Pinpoint the cell where the given text exists, returning its [X, Y] midpoint coordinate. 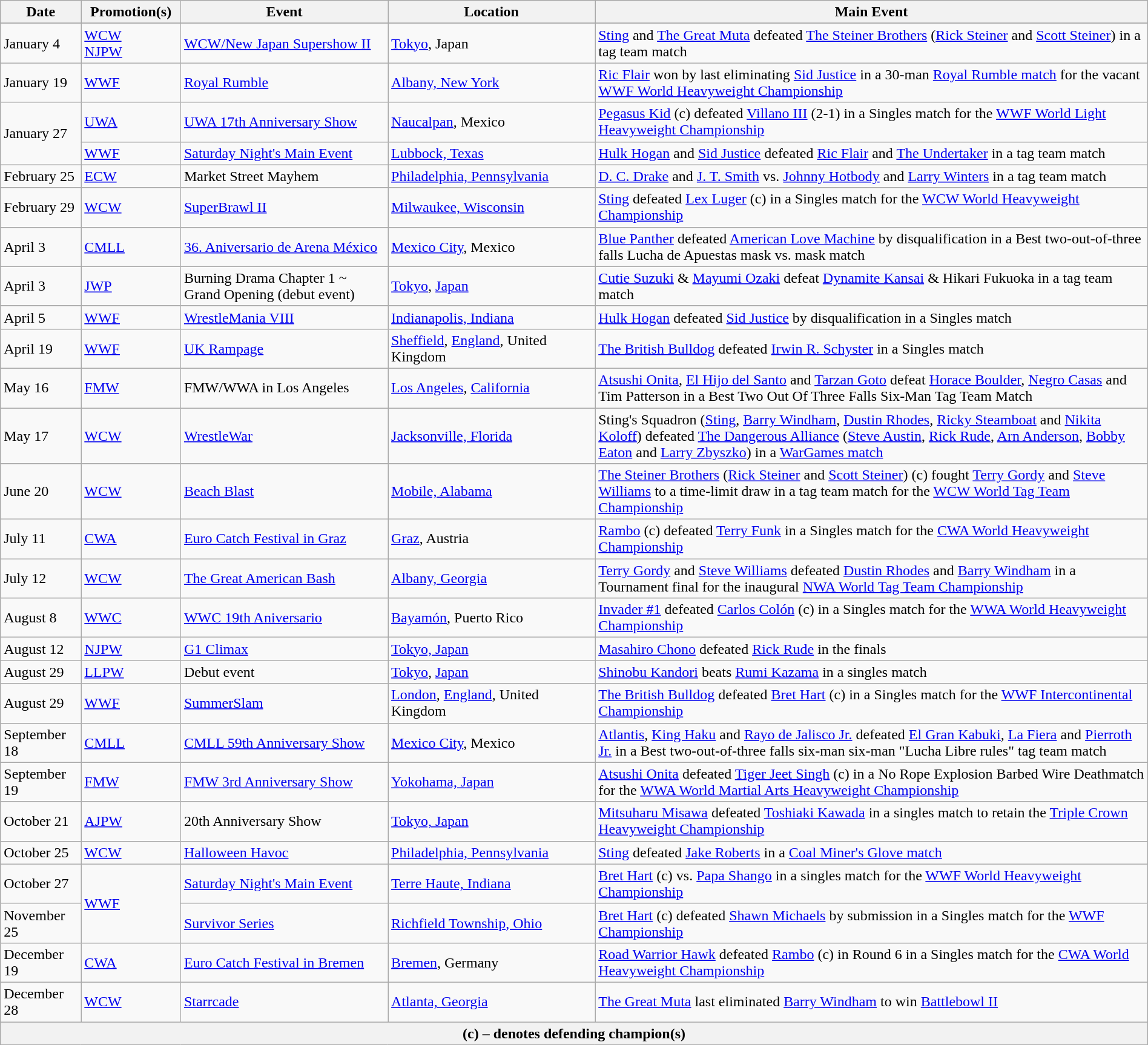
Euro Catch Festival in Graz [284, 539]
Starrcade [284, 1001]
Indianapolis, Indiana [492, 317]
Bayamón, Puerto Rico [492, 618]
Mobile, Alabama [492, 492]
FMW/WWA in Los Angeles [284, 387]
Promotion(s) [131, 12]
WrestleMania VIII [284, 317]
February 25 [41, 176]
July 12 [41, 579]
Euro Catch Festival in Bremen [284, 963]
Blue Panther defeated American Love Machine by disqualification in a Best two-out-of-three falls Lucha de Apuestas mask vs. mask match [872, 247]
February 29 [41, 207]
Rambo (c) defeated Terry Funk in a Singles match for the CWA World Heavyweight Championship [872, 539]
October 27 [41, 884]
November 25 [41, 923]
FMW 3rd Anniversary Show [284, 782]
Halloween Havoc [284, 852]
Sting defeated Jake Roberts in a Coal Miner's Glove match [872, 852]
Royal Rumble [284, 82]
Atlanta, Georgia [492, 1001]
Sting and The Great Muta defeated The Steiner Brothers (Rick Steiner and Scott Steiner) in a tag team match [872, 44]
D. C. Drake and J. T. Smith vs. Johnny Hotbody and Larry Winters in a tag team match [872, 176]
AJPW [131, 821]
SummerSlam [284, 704]
Invader #1 defeated Carlos Colón (c) in a Singles match for the WWA World Heavyweight Championship [872, 618]
Richfield Township, Ohio [492, 923]
Los Angeles, California [492, 387]
Masahiro Chono defeated Rick Rude in the finals [872, 649]
Hulk Hogan defeated Sid Justice by disqualification in a Singles match [872, 317]
Road Warrior Hawk defeated Rambo (c) in Round 6 in a Singles match for the CWA World Heavyweight Championship [872, 963]
January 27 [41, 133]
August 12 [41, 649]
The Great American Bash [284, 579]
August 8 [41, 618]
September 18 [41, 742]
Graz, Austria [492, 539]
Hulk Hogan and Sid Justice defeated Ric Flair and The Undertaker in a tag team match [872, 153]
October 21 [41, 821]
Burning Drama Chapter 1 ~ Grand Opening (debut event) [284, 286]
36. Aniversario de Arena México [284, 247]
(c) – denotes defending champion(s) [574, 1033]
Terre Haute, Indiana [492, 884]
Mitsuharu Misawa defeated Toshiaki Kawada in a singles match to retain the Triple Crown Heavyweight Championship [872, 821]
Bret Hart (c) vs. Papa Shango in a singles match for the WWF World Heavyweight Championship [872, 884]
CMLL 59th Anniversary Show [284, 742]
London, England, United Kingdom [492, 704]
UWA 17th Anniversary Show [284, 122]
Milwaukee, Wisconsin [492, 207]
Atsushi Onita defeated Tiger Jeet Singh (c) in a No Rope Explosion Barbed Wire Deathmatch for the WWA World Martial Arts Heavyweight Championship [872, 782]
April 5 [41, 317]
Beach Blast [284, 492]
January 4 [41, 44]
April 19 [41, 349]
Albany, Georgia [492, 579]
Lubbock, Texas [492, 153]
ECW [131, 176]
Location [492, 12]
WrestleWar [284, 436]
The British Bulldog defeated Bret Hart (c) in a Singles match for the WWF Intercontinental Championship [872, 704]
WCWNJPW [131, 44]
Sheffield, England, United Kingdom [492, 349]
January 19 [41, 82]
December 28 [41, 1001]
May 17 [41, 436]
June 20 [41, 492]
Terry Gordy and Steve Williams defeated Dustin Rhodes and Barry Windham in a Tournament final for the inaugural NWA World Tag Team Championship [872, 579]
Date [41, 12]
UK Rampage [284, 349]
Market Street Mayhem [284, 176]
NJPW [131, 649]
LLPW [131, 672]
UWA [131, 122]
SuperBrawl II [284, 207]
September 19 [41, 782]
Bret Hart (c) defeated Shawn Michaels by submission in a Singles match for the WWF Championship [872, 923]
WCW/New Japan Supershow II [284, 44]
Main Event [872, 12]
WWC [131, 618]
G1 Climax [284, 649]
Ric Flair won by last eliminating Sid Justice in a 30-man Royal Rumble match for the vacant WWF World Heavyweight Championship [872, 82]
Sting defeated Lex Luger (c) in a Singles match for the WCW World Heavyweight Championship [872, 207]
October 25 [41, 852]
Bremen, Germany [492, 963]
Pegasus Kid (c) defeated Villano III (2-1) in a Singles match for the WWF World Light Heavyweight Championship [872, 122]
The British Bulldog defeated Irwin R. Schyster in a Singles match [872, 349]
The Great Muta last eliminated Barry Windham to win Battlebowl II [872, 1001]
WWC 19th Aniversario [284, 618]
Survivor Series [284, 923]
Naucalpan, Mexico [492, 122]
May 16 [41, 387]
Albany, New York [492, 82]
Shinobu Kandori beats Rumi Kazama in a singles match [872, 672]
Debut event [284, 672]
Event [284, 12]
July 11 [41, 539]
Jacksonville, Florida [492, 436]
JWP [131, 286]
Cutie Suzuki & Mayumi Ozaki defeat Dynamite Kansai & Hikari Fukuoka in a tag team match [872, 286]
December 19 [41, 963]
Yokohama, Japan [492, 782]
20th Anniversary Show [284, 821]
